Capture the cell that displays the provided text and extract its [X, Y] central coordinate. 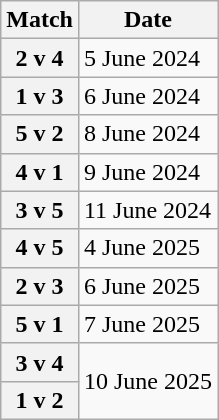
5 v 2 [40, 134]
3 v 4 [40, 362]
1 v 2 [40, 400]
3 v 5 [40, 210]
4 v 5 [40, 248]
1 v 3 [40, 96]
4 v 1 [40, 172]
6 June 2025 [148, 286]
7 June 2025 [148, 324]
2 v 4 [40, 58]
9 June 2024 [148, 172]
6 June 2024 [148, 96]
10 June 2025 [148, 381]
Match [40, 20]
5 June 2024 [148, 58]
5 v 1 [40, 324]
8 June 2024 [148, 134]
4 June 2025 [148, 248]
2 v 3 [40, 286]
11 June 2024 [148, 210]
Date [148, 20]
